Search for the cell housing the specified text and yield its [X, Y] center coordinate. 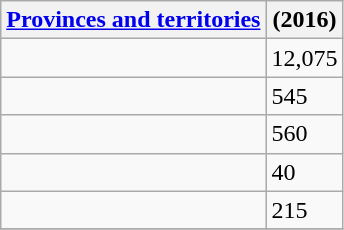
545 [304, 96]
12,075 [304, 58]
Provinces and territories [134, 20]
40 [304, 172]
(2016) [304, 20]
215 [304, 210]
560 [304, 134]
